Pinpoint the cell where the given text exists, returning its [x, y] midpoint coordinate. 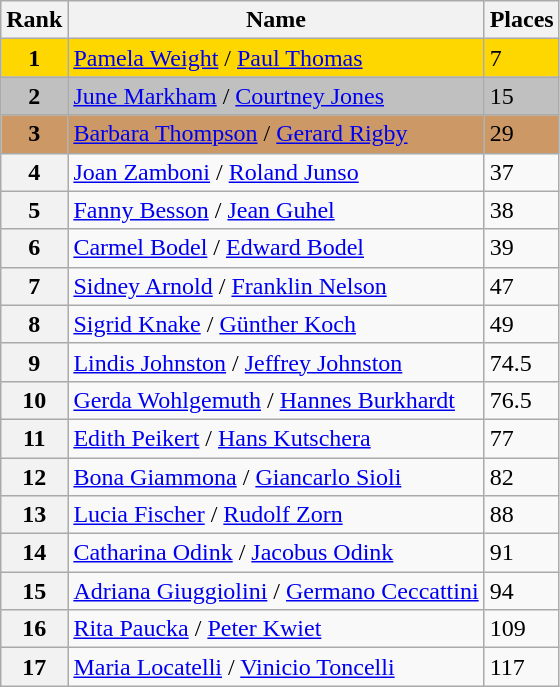
Barbara Thompson / Gerard Rigby [276, 134]
39 [522, 248]
Sigrid Knake / Günther Koch [276, 324]
Sidney Arnold / Franklin Nelson [276, 286]
13 [34, 515]
109 [522, 629]
Name [276, 20]
76.5 [522, 400]
Adriana Giuggiolini / Germano Ceccattini [276, 591]
4 [34, 172]
Carmel Bodel / Edward Bodel [276, 248]
16 [34, 629]
Joan Zamboni / Roland Junso [276, 172]
10 [34, 400]
14 [34, 553]
74.5 [522, 362]
1 [34, 58]
June Markham / Courtney Jones [276, 96]
37 [522, 172]
5 [34, 210]
Places [522, 20]
2 [34, 96]
Gerda Wohlgemuth / Hannes Burkhardt [276, 400]
Lucia Fischer / Rudolf Zorn [276, 515]
77 [522, 438]
Edith Peikert / Hans Kutschera [276, 438]
6 [34, 248]
88 [522, 515]
3 [34, 134]
Rita Paucka / Peter Kwiet [276, 629]
29 [522, 134]
11 [34, 438]
94 [522, 591]
91 [522, 553]
117 [522, 667]
Bona Giammona / Giancarlo Sioli [276, 477]
47 [522, 286]
12 [34, 477]
49 [522, 324]
9 [34, 362]
Fanny Besson / Jean Guhel [276, 210]
Lindis Johnston / Jeffrey Johnston [276, 362]
38 [522, 210]
Maria Locatelli / Vinicio Toncelli [276, 667]
82 [522, 477]
Catharina Odink / Jacobus Odink [276, 553]
Rank [34, 20]
8 [34, 324]
Pamela Weight / Paul Thomas [276, 58]
17 [34, 667]
